For the text-containing cell, return its midpoint in [x, y] coordinate format. 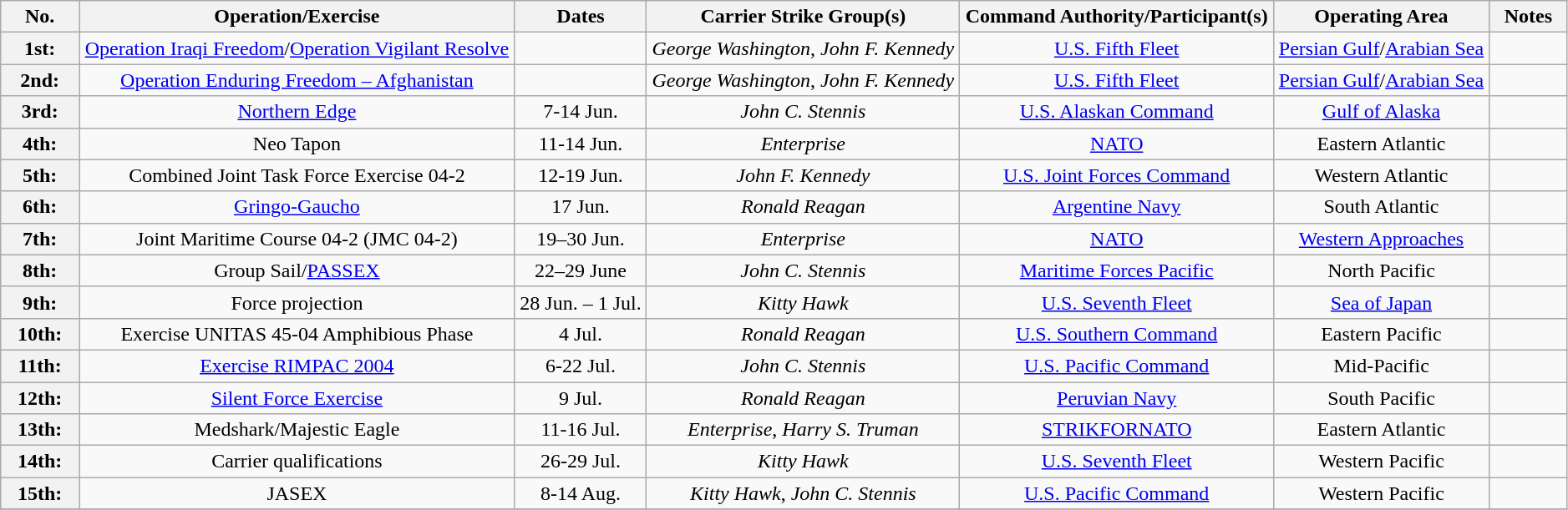
Dates [580, 17]
6th: [40, 207]
Operation Enduring Freedom – Afghanistan [297, 80]
1st: [40, 48]
Operation/Exercise [297, 17]
14th: [40, 462]
5th: [40, 175]
Silent Force Exercise [297, 398]
8th: [40, 270]
South Pacific [1381, 398]
2nd: [40, 80]
6-22 Jul. [580, 366]
Medshark/Majestic Eagle [297, 430]
Group Sail/PASSEX [297, 270]
Force projection [297, 302]
Mid-Pacific [1381, 366]
North Pacific [1381, 270]
13th: [40, 430]
Argentine Navy [1116, 207]
15th: [40, 493]
Kitty Hawk, John C. Stennis [804, 493]
17 Jun. [580, 207]
4th: [40, 144]
U.S. Joint Forces Command [1116, 175]
11-14 Jun. [580, 144]
Operating Area [1381, 17]
Western Atlantic [1381, 175]
19–30 Jun. [580, 239]
12th: [40, 398]
Western Approaches [1381, 239]
9 Jul. [580, 398]
10th: [40, 334]
11-16 Jul. [580, 430]
Eastern Pacific [1381, 334]
South Atlantic [1381, 207]
U.S. Southern Command [1116, 334]
Joint Maritime Course 04-2 (JMC 04-2) [297, 239]
3rd: [40, 112]
Combined Joint Task Force Exercise 04-2 [297, 175]
7-14 Jun. [580, 112]
7th: [40, 239]
8-14 Aug. [580, 493]
Notes [1529, 17]
Northern Edge [297, 112]
Carrier Strike Group(s) [804, 17]
John F. Kennedy [804, 175]
28 Jun. – 1 Jul. [580, 302]
STRIKFORNATO [1116, 430]
Operation Iraqi Freedom/Operation Vigilant Resolve [297, 48]
9th: [40, 302]
26-29 Jul. [580, 462]
Sea of Japan [1381, 302]
Command Authority/Participant(s) [1116, 17]
11th: [40, 366]
4 Jul. [580, 334]
Exercise RIMPAC 2004 [297, 366]
Neo Tapon [297, 144]
U.S. Alaskan Command [1116, 112]
Maritime Forces Pacific [1116, 270]
No. [40, 17]
Peruvian Navy [1116, 398]
JASEX [297, 493]
22–29 June [580, 270]
Carrier qualifications [297, 462]
Enterprise, Harry S. Truman [804, 430]
Gringo-Gaucho [297, 207]
12-19 Jun. [580, 175]
Exercise UNITAS 45-04 Amphibious Phase [297, 334]
Gulf of Alaska [1381, 112]
